Output the (X, Y) coordinate of the center of the cell containing the given text.  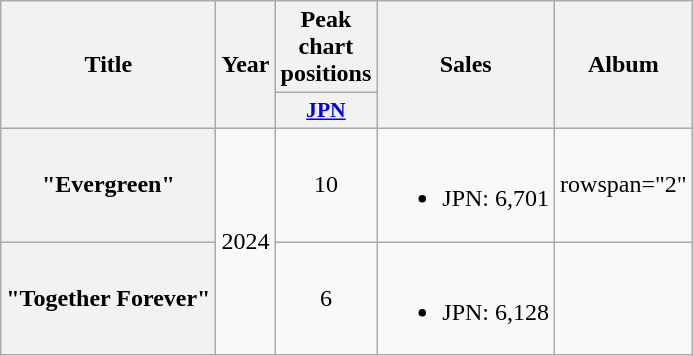
JPN: 6,128 (466, 298)
Album (624, 65)
JPN: 6,701 (466, 184)
Peak chart positions (326, 47)
"Evergreen" (108, 184)
6 (326, 298)
"Together Forever" (108, 298)
JPN (326, 111)
Sales (466, 65)
2024 (246, 241)
10 (326, 184)
rowspan="2" (624, 184)
Title (108, 65)
Year (246, 65)
